Return the [x, y] coordinate for the center point of the cell that contains the specified text.  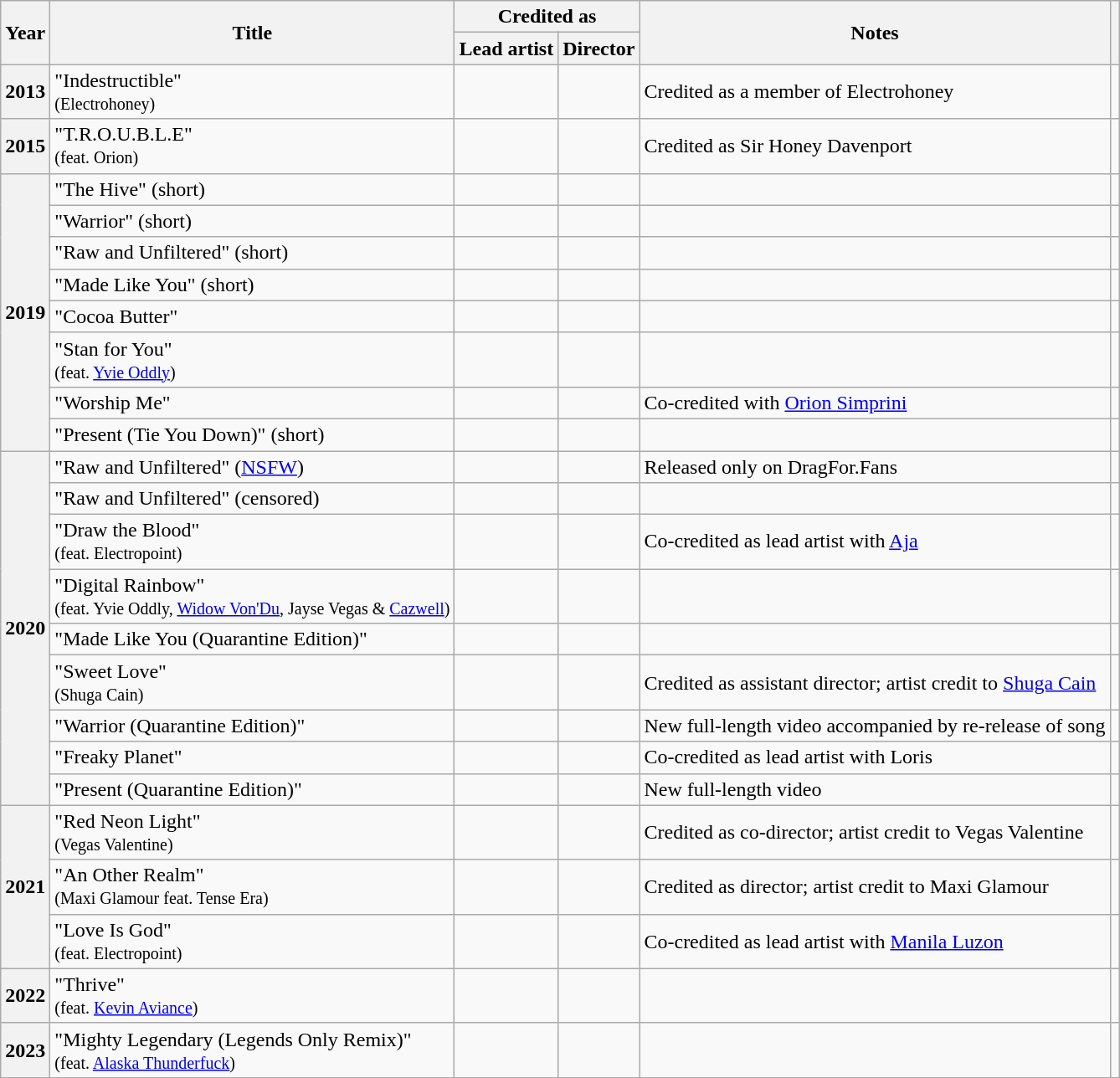
"Made Like You (Quarantine Edition)" [253, 639]
New full-length video accompanied by re-release of song [875, 726]
"Warrior" (short) [253, 221]
New full-length video [875, 789]
"Thrive"(feat. Kevin Aviance) [253, 996]
Credited as assistant director; artist credit to Shuga Cain [875, 683]
"An Other Realm"(Maxi Glamour feat. Tense Era) [253, 887]
Released only on DragFor.Fans [875, 466]
Lead artist [506, 49]
"T.R.O.U.B.L.E"(feat. Orion) [253, 146]
2023 [25, 1050]
Credited as [547, 17]
"Indestructible"(Electrohoney) [253, 92]
"Draw the Blood"(feat. Electropoint) [253, 542]
2020 [25, 628]
"Red Neon Light"(Vegas Valentine) [253, 832]
Title [253, 33]
Credited as Sir Honey Davenport [875, 146]
"Sweet Love"(Shuga Cain) [253, 683]
Co-credited with Orion Simprini [875, 403]
"Cocoa Butter" [253, 316]
"Raw and Unfiltered" (short) [253, 253]
"Warrior (Quarantine Edition)" [253, 726]
"Present (Tie You Down)" (short) [253, 434]
"Raw and Unfiltered" (NSFW) [253, 466]
"Made Like You" (short) [253, 285]
"Freaky Planet" [253, 757]
Co-credited as lead artist with Aja [875, 542]
"Worship Me" [253, 403]
"Present (Quarantine Edition)" [253, 789]
Co-credited as lead artist with Loris [875, 757]
"Love Is God"(feat. Electropoint) [253, 941]
2019 [25, 312]
"Mighty Legendary (Legends Only Remix)"(feat. Alaska Thunderfuck) [253, 1050]
Year [25, 33]
2022 [25, 996]
2015 [25, 146]
"Raw and Unfiltered" (censored) [253, 499]
2013 [25, 92]
"Stan for You"(feat. Yvie Oddly) [253, 360]
Credited as a member of Electrohoney [875, 92]
"Digital Rainbow"(feat. Yvie Oddly, Widow Von'Du, Jayse Vegas & Cazwell) [253, 596]
Notes [875, 33]
Director [599, 49]
Credited as co-director; artist credit to Vegas Valentine [875, 832]
Credited as director; artist credit to Maxi Glamour [875, 887]
2021 [25, 887]
"The Hive" (short) [253, 189]
Co-credited as lead artist with Manila Luzon [875, 941]
